Identify which cell holds the provided text, then report its (X, Y) central coordinate. 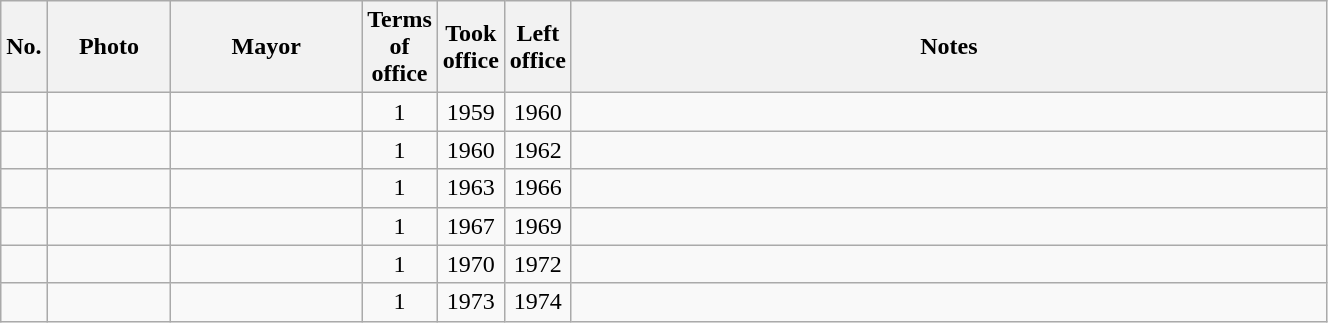
1963 (470, 188)
Terms of office (400, 47)
Notes (948, 47)
Photo (109, 47)
1966 (538, 188)
Took office (470, 47)
1974 (538, 302)
1970 (470, 264)
No. (24, 47)
1972 (538, 264)
1969 (538, 226)
1962 (538, 150)
1973 (470, 302)
1967 (470, 226)
1959 (470, 112)
Left office (538, 47)
Mayor (266, 47)
